Scan for the cell matching the given text and deliver its [x, y] coordinate at center. 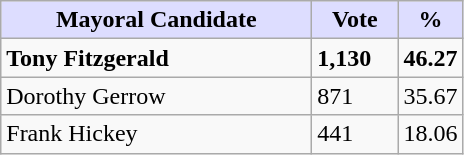
35.67 [430, 96]
1,130 [355, 58]
871 [355, 96]
18.06 [430, 134]
46.27 [430, 58]
Dorothy Gerrow [156, 96]
441 [355, 134]
% [430, 20]
Mayoral Candidate [156, 20]
Vote [355, 20]
Frank Hickey [156, 134]
Tony Fitzgerald [156, 58]
